Extract the (X, Y) coordinate from the center of the cell holding the provided text.  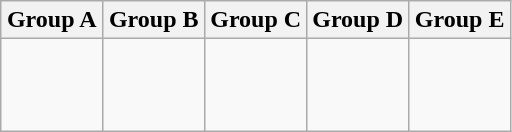
Group E (460, 20)
Group C (256, 20)
Group B (154, 20)
Group A (52, 20)
Group D (358, 20)
